Locate the cell with the specified text and output its (x, y) center coordinate. 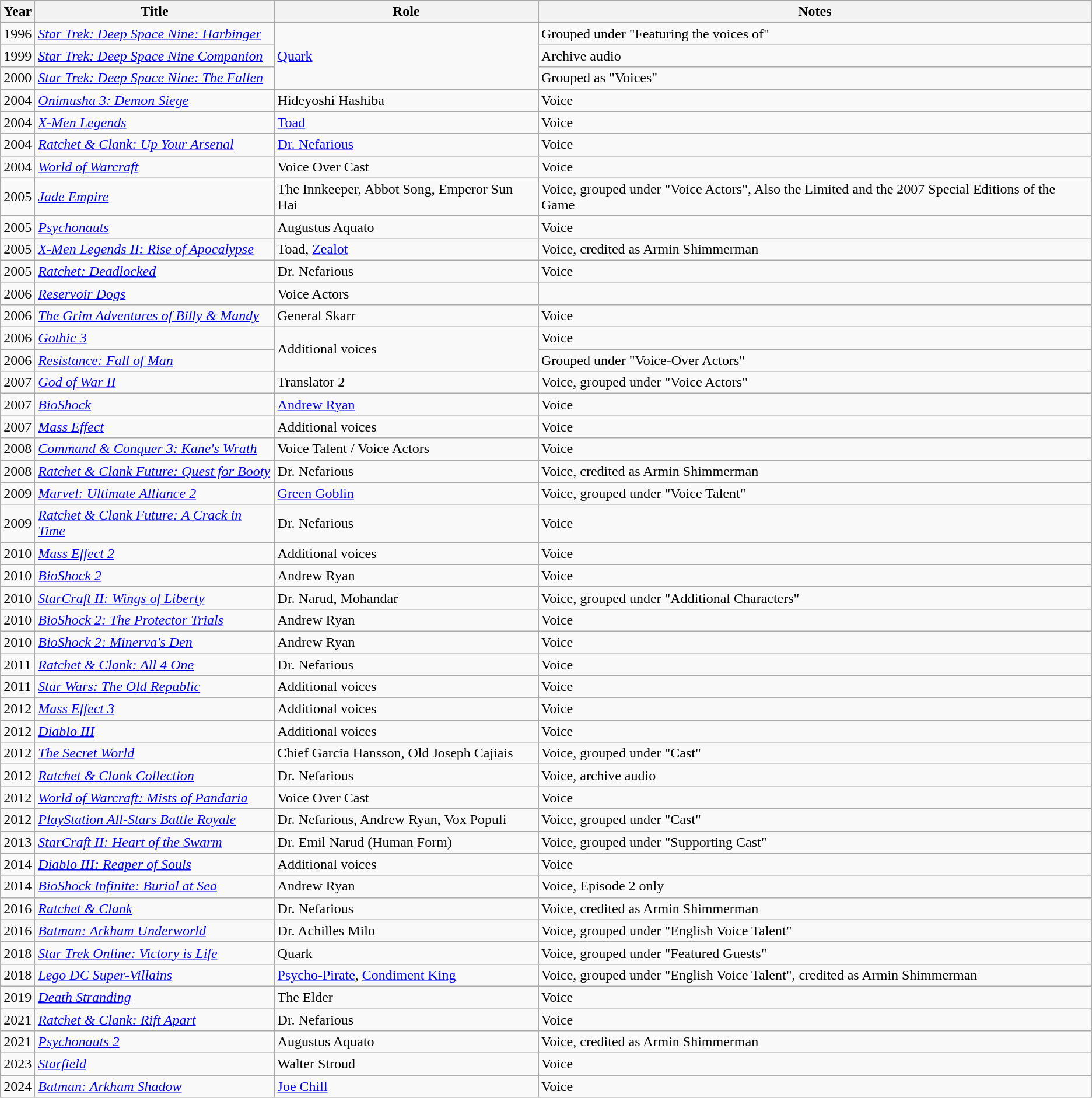
Joe Chill (406, 1086)
Star Trek Online: Victory is Life (155, 953)
StarCraft II: Heart of the Swarm (155, 842)
The Grim Adventures of Billy & Mandy (155, 316)
Ratchet & Clank (155, 908)
Gothic 3 (155, 338)
Grouped as "Voices" (814, 78)
Ratchet & Clank Future: Quest for Booty (155, 471)
Onimusha 3: Demon Siege (155, 100)
2000 (17, 78)
Notes (814, 12)
Dr. Emil Narud (Human Form) (406, 842)
Voice, Episode 2 only (814, 886)
1999 (17, 56)
Hideyoshi Hashiba (406, 100)
2024 (17, 1086)
The Innkeeper, Abbot Song, Emperor Sun Hai (406, 197)
Voice, grouped under "English Voice Talent", credited as Armin Shimmerman (814, 975)
The Secret World (155, 753)
Batman: Arkham Underworld (155, 931)
Voice, grouped under "Featured Guests" (814, 953)
The Elder (406, 997)
Voice, archive audio (814, 776)
Mass Effect 2 (155, 553)
Dr. Narud, Mohandar (406, 598)
Resistance: Fall of Man (155, 360)
Green Goblin (406, 493)
Grouped under "Voice-Over Actors" (814, 360)
Voice, grouped under "English Voice Talent" (814, 931)
Dr. Achilles Milo (406, 931)
Role (406, 12)
Mass Effect (155, 427)
X-Men Legends (155, 122)
Ratchet & Clank: All 4 One (155, 664)
Ratchet & Clank: Rift Apart (155, 1020)
2013 (17, 842)
2023 (17, 1064)
Voice, grouped under "Voice Actors", Also the Limited and the 2007 Special Editions of the Game (814, 197)
Reservoir Dogs (155, 293)
Dr. Nefarious, Andrew Ryan, Vox Populi (406, 820)
Voice, grouped under "Additional Characters" (814, 598)
StarCraft II: Wings of Liberty (155, 598)
Voice Talent / Voice Actors (406, 449)
Star Trek: Deep Space Nine: Harbinger (155, 34)
Ratchet & Clank: Up Your Arsenal (155, 145)
Jade Empire (155, 197)
General Skarr (406, 316)
BioShock 2: Minerva's Den (155, 642)
Batman: Arkham Shadow (155, 1086)
Starfield (155, 1064)
Toad, Zealot (406, 249)
Lego DC Super-Villains (155, 975)
Chief Garcia Hansson, Old Joseph Cajiais (406, 753)
Diablo III (155, 731)
X-Men Legends II: Rise of Apocalypse (155, 249)
World of Warcraft (155, 167)
Grouped under "Featuring the voices of" (814, 34)
World of Warcraft: Mists of Pandaria (155, 798)
BioShock (155, 405)
Psychonauts 2 (155, 1042)
Ratchet & Clank Collection (155, 776)
Voice, grouped under "Supporting Cast" (814, 842)
BioShock Infinite: Burial at Sea (155, 886)
1996 (17, 34)
Ratchet: Deadlocked (155, 271)
Translator 2 (406, 383)
Death Stranding (155, 997)
Mass Effect 3 (155, 709)
Star Trek: Deep Space Nine: The Fallen (155, 78)
Star Trek: Deep Space Nine Companion (155, 56)
Voice, grouped under "Voice Talent" (814, 493)
Voice, grouped under "Voice Actors" (814, 383)
Archive audio (814, 56)
Title (155, 12)
Diablo III: Reaper of Souls (155, 864)
Year (17, 12)
2019 (17, 997)
BioShock 2 (155, 576)
BioShock 2: The Protector Trials (155, 620)
Toad (406, 122)
God of War II (155, 383)
Walter Stroud (406, 1064)
Marvel: Ultimate Alliance 2 (155, 493)
PlayStation All-Stars Battle Royale (155, 820)
Star Wars: The Old Republic (155, 687)
Psychonauts (155, 227)
Voice Actors (406, 293)
Ratchet & Clank Future: A Crack in Time (155, 524)
Psycho-Pirate, Condiment King (406, 975)
Command & Conquer 3: Kane's Wrath (155, 449)
